Detect which cell encompasses the target text, then output its [X, Y] center coordinate. 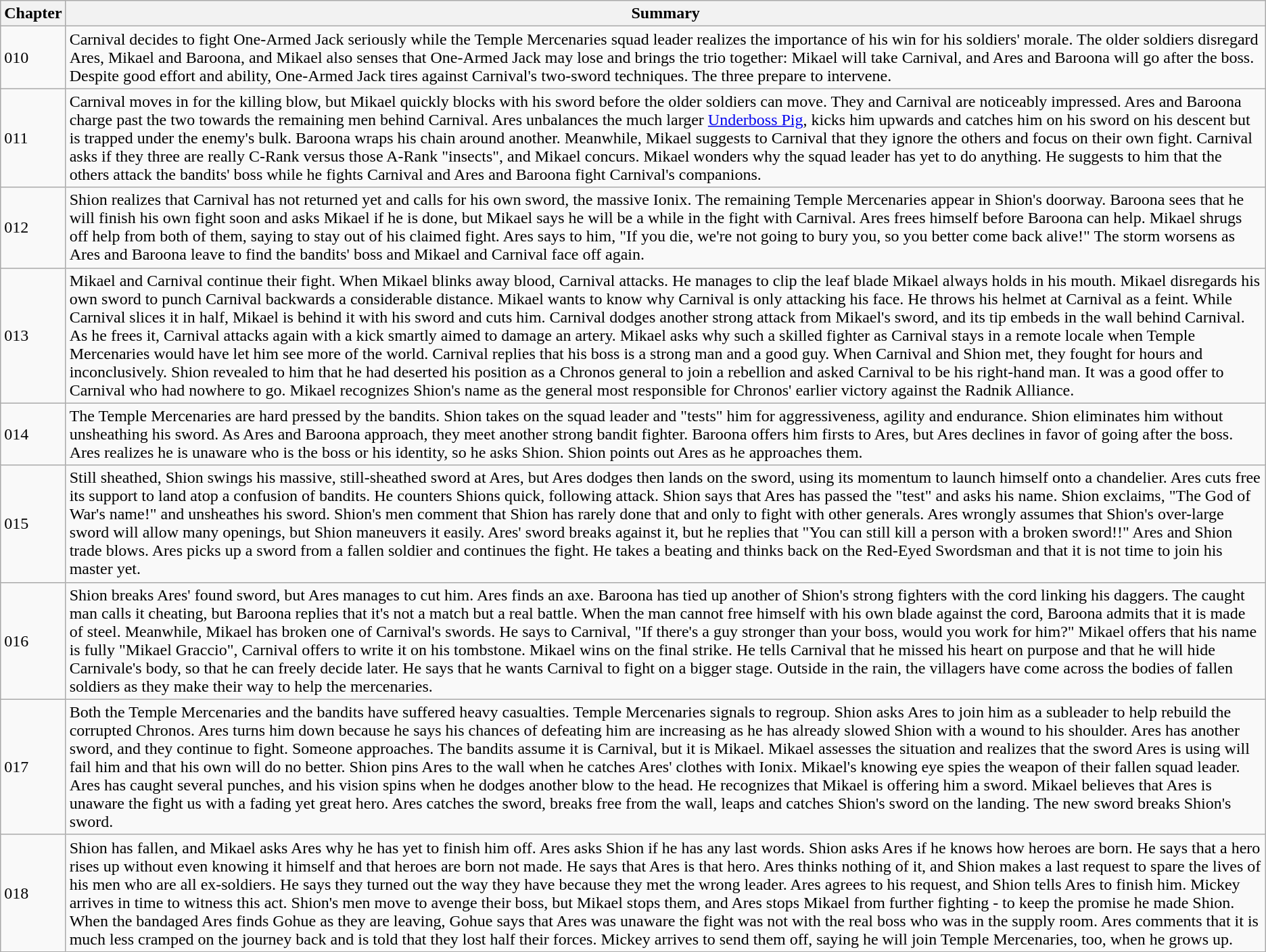
Chapter [33, 14]
013 [33, 335]
015 [33, 523]
012 [33, 227]
018 [33, 892]
011 [33, 138]
017 [33, 767]
010 [33, 57]
Summary [665, 14]
016 [33, 641]
014 [33, 434]
